Search for the cell housing the specified text and yield its [x, y] center coordinate. 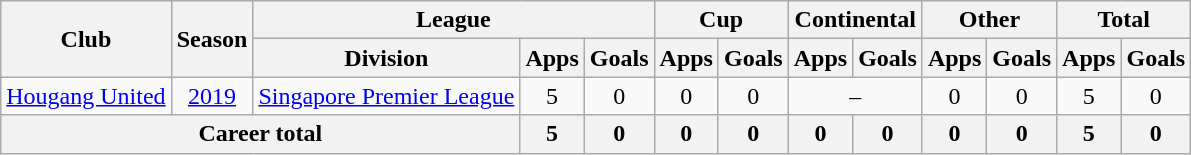
Hougang United [86, 96]
Total [1124, 20]
Division [386, 58]
Singapore Premier League [386, 96]
Career total [260, 134]
Continental [855, 20]
Cup [721, 20]
Season [212, 39]
2019 [212, 96]
League [454, 20]
– [855, 96]
Other [989, 20]
Club [86, 39]
